From the cell containing the given text, extract its center point as (X, Y) coordinate. 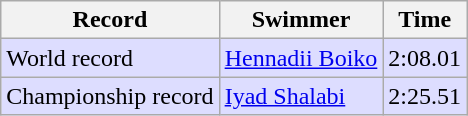
Swimmer (301, 20)
World record (110, 58)
Hennadii Boiko (301, 58)
Record (110, 20)
Iyad Shalabi (301, 96)
Championship record (110, 96)
Time (425, 20)
2:08.01 (425, 58)
2:25.51 (425, 96)
